Return the [x, y] coordinate for the center point of the cell that contains the specified text.  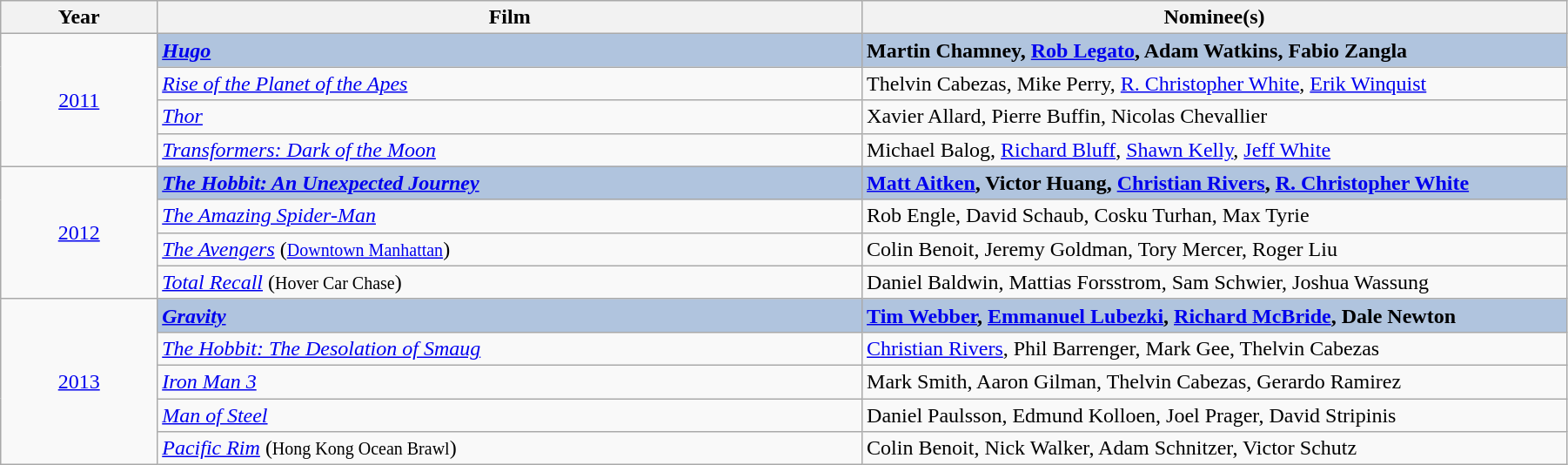
Hugo [510, 51]
The Hobbit: The Desolation of Smaug [510, 348]
Rise of the Planet of the Apes [510, 84]
Transformers: Dark of the Moon [510, 150]
Xavier Allard, Pierre Buffin, Nicolas Chevallier [1215, 117]
Colin Benoit, Nick Walker, Adam Schnitzer, Victor Schutz [1215, 448]
Man of Steel [510, 415]
Colin Benoit, Jeremy Goldman, Tory Mercer, Roger Liu [1215, 249]
Pacific Rim (Hong Kong Ocean Brawl) [510, 448]
Tim Webber, Emmanuel Lubezki, Richard McBride, Dale Newton [1215, 315]
2011 [79, 100]
Total Recall (Hover Car Chase) [510, 282]
Thor [510, 117]
Christian Rivers, Phil Barrenger, Mark Gee, Thelvin Cabezas [1215, 348]
Martin Chamney, Rob Legato, Adam Watkins, Fabio Zangla [1215, 51]
Daniel Baldwin, Mattias Forsstrom, Sam Schwier, Joshua Wassung [1215, 282]
Daniel Paulsson, Edmund Kolloen, Joel Prager, David Stripinis [1215, 415]
2013 [79, 381]
2012 [79, 232]
Year [79, 17]
Nominee(s) [1215, 17]
Matt Aitken, Victor Huang, Christian Rivers, R. Christopher White [1215, 183]
Michael Balog, Richard Bluff, Shawn Kelly, Jeff White [1215, 150]
Thelvin Cabezas, Mike Perry, R. Christopher White, Erik Winquist [1215, 84]
Rob Engle, David Schaub, Cosku Turhan, Max Tyrie [1215, 216]
The Avengers (Downtown Manhattan) [510, 249]
Film [510, 17]
Gravity [510, 315]
The Hobbit: An Unexpected Journey [510, 183]
The Amazing Spider-Man [510, 216]
Iron Man 3 [510, 381]
Mark Smith, Aaron Gilman, Thelvin Cabezas, Gerardo Ramirez [1215, 381]
